Scan for the cell matching the given text and deliver its [x, y] coordinate at center. 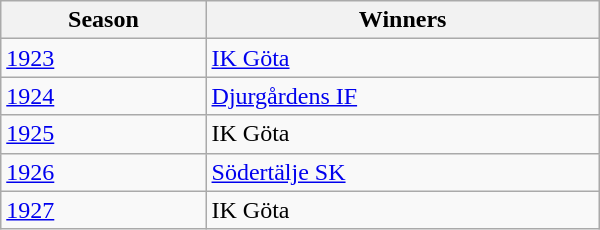
1925 [104, 134]
Season [104, 20]
Winners [402, 20]
1924 [104, 96]
1923 [104, 58]
1926 [104, 172]
1927 [104, 210]
Djurgårdens IF [402, 96]
Södertälje SK [402, 172]
